Output the (X, Y) coordinate of the center of the cell containing the given text.  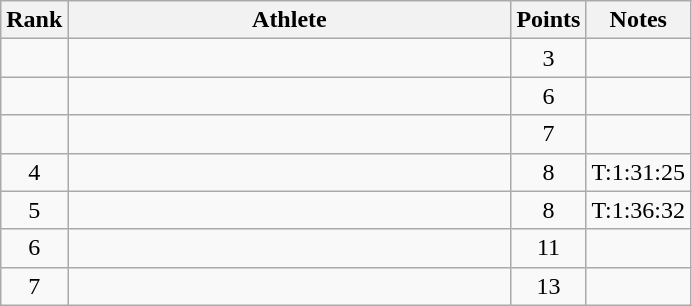
13 (548, 286)
Notes (638, 20)
Athlete (290, 20)
Rank (34, 20)
11 (548, 248)
3 (548, 58)
Points (548, 20)
T:1:36:32 (638, 210)
4 (34, 172)
T:1:31:25 (638, 172)
5 (34, 210)
